Scan for the cell matching the given text and deliver its (X, Y) coordinate at center. 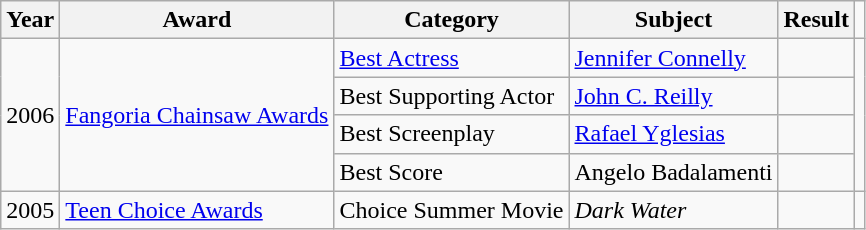
Category (452, 20)
Teen Choice Awards (197, 210)
Result (816, 20)
Choice Summer Movie (452, 210)
Fangoria Chainsaw Awards (197, 115)
Best Actress (452, 58)
Subject (674, 20)
Best Screenplay (452, 134)
Angelo Badalamenti (674, 172)
Year (30, 20)
John C. Reilly (674, 96)
Rafael Yglesias (674, 134)
Best Score (452, 172)
Award (197, 20)
Jennifer Connelly (674, 58)
Dark Water (674, 210)
2006 (30, 115)
Best Supporting Actor (452, 96)
2005 (30, 210)
